From the cell containing the given text, extract its center point as (x, y) coordinate. 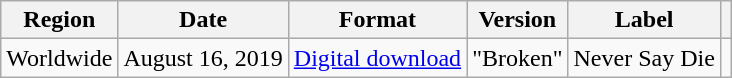
Region (60, 20)
August 16, 2019 (203, 58)
Digital download (377, 58)
Date (203, 20)
Worldwide (60, 58)
Label (644, 20)
Format (377, 20)
Version (518, 20)
Never Say Die (644, 58)
"Broken" (518, 58)
